Pinpoint the cell where the given text exists, returning its (X, Y) midpoint coordinate. 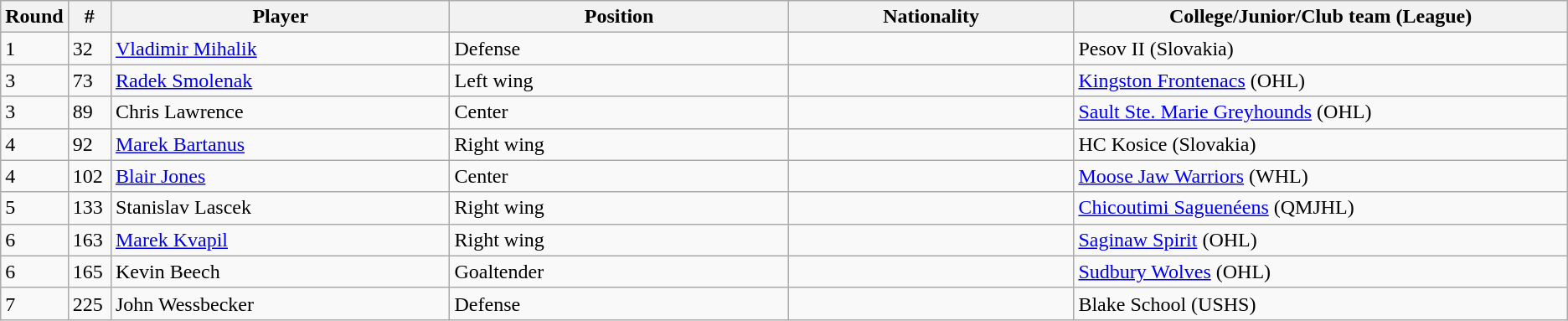
HC Kosice (Slovakia) (1320, 144)
Position (619, 17)
Nationality (931, 17)
Left wing (619, 80)
Sudbury Wolves (OHL) (1320, 272)
Sault Ste. Marie Greyhounds (OHL) (1320, 112)
Blair Jones (280, 176)
Goaltender (619, 272)
John Wessbecker (280, 303)
73 (89, 80)
Kingston Frontenacs (OHL) (1320, 80)
Marek Kvapil (280, 240)
Chris Lawrence (280, 112)
92 (89, 144)
Player (280, 17)
Blake School (USHS) (1320, 303)
7 (34, 303)
133 (89, 208)
Kevin Beech (280, 272)
Moose Jaw Warriors (WHL) (1320, 176)
225 (89, 303)
Radek Smolenak (280, 80)
Chicoutimi Saguenéens (QMJHL) (1320, 208)
102 (89, 176)
32 (89, 49)
163 (89, 240)
Vladimir Mihalik (280, 49)
College/Junior/Club team (League) (1320, 17)
Pesov II (Slovakia) (1320, 49)
Saginaw Spirit (OHL) (1320, 240)
Stanislav Lascek (280, 208)
# (89, 17)
Round (34, 17)
89 (89, 112)
165 (89, 272)
Marek Bartanus (280, 144)
1 (34, 49)
5 (34, 208)
